Detect which cell encompasses the target text, then output its (X, Y) center coordinate. 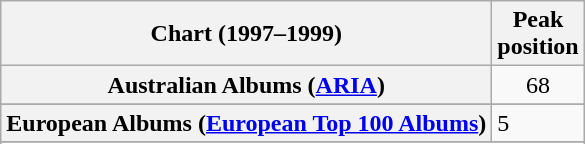
68 (538, 85)
5 (538, 123)
Australian Albums (ARIA) (246, 85)
Peakposition (538, 34)
European Albums (European Top 100 Albums) (246, 123)
Chart (1997–1999) (246, 34)
